Scan for the cell matching the given text and deliver its (X, Y) coordinate at center. 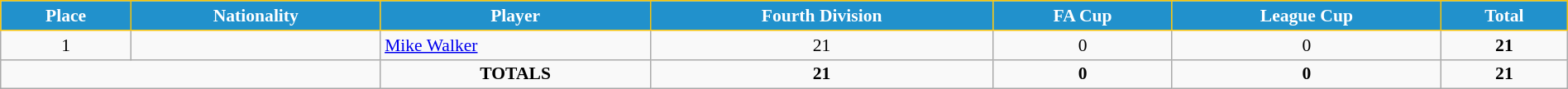
League Cup (1307, 16)
Total (1505, 16)
Place (66, 16)
Fourth Division (822, 16)
FA Cup (1083, 16)
TOTALS (515, 74)
Mike Walker (515, 45)
Player (515, 16)
Nationality (256, 16)
1 (66, 45)
